Output the [x, y] coordinate of the center of the cell containing the given text.  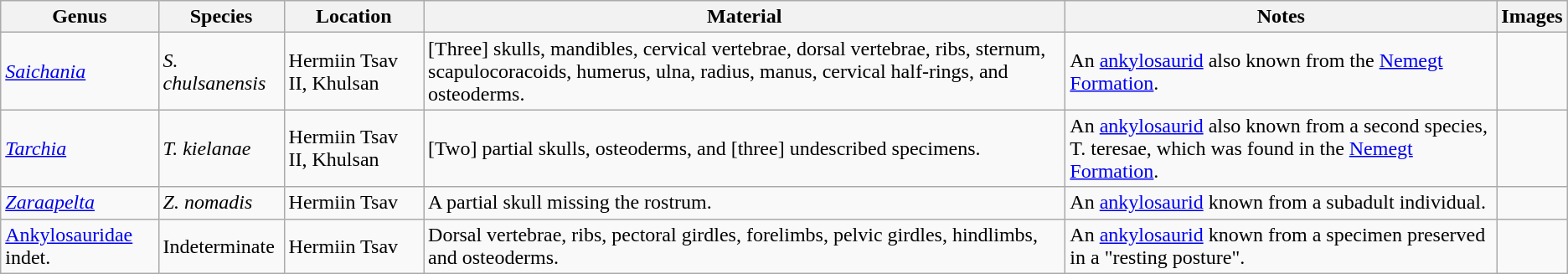
Genus [80, 17]
Zaraapelta [80, 203]
Tarchia [80, 148]
Indeterminate [221, 246]
Notes [1282, 17]
T. kielanae [221, 148]
[Two] partial skulls, osteoderms, and [three] undescribed specimens. [745, 148]
An ankylosaurid known from a subadult individual. [1282, 203]
Location [353, 17]
A partial skull missing the rostrum. [745, 203]
S. chulsanensis [221, 71]
Species [221, 17]
Dorsal vertebrae, ribs, pectoral girdles, forelimbs, pelvic girdles, hindlimbs, and osteoderms. [745, 246]
Z. nomadis [221, 203]
Images [1532, 17]
Saichania [80, 71]
An ankylosaurid also known from a second species, T. teresae, which was found in the Nemegt Formation. [1282, 148]
Ankylosauridae indet. [80, 246]
Material [745, 17]
An ankylosaurid also known from the Nemegt Formation. [1282, 71]
An ankylosaurid known from a specimen preserved in a "resting posture". [1282, 246]
